Determine the [X, Y] coordinate at the center of the cell enclosing the given text.  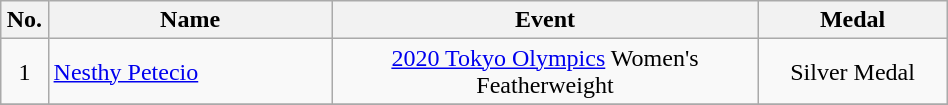
Silver Medal [852, 72]
2020 Tokyo Olympics Women's Featherweight [545, 72]
Nesthy Petecio [190, 72]
Medal [852, 20]
1 [24, 72]
Name [190, 20]
No. [24, 20]
Event [545, 20]
